Locate the cell with the specified text and output its (x, y) center coordinate. 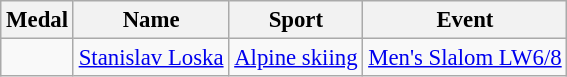
Men's Slalom LW6/8 (465, 58)
Alpine skiing (296, 58)
Medal (38, 20)
Sport (296, 20)
Stanislav Loska (151, 58)
Event (465, 20)
Name (151, 20)
